Capture the cell that displays the provided text and extract its [x, y] central coordinate. 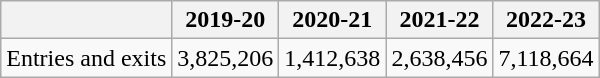
2021-22 [440, 20]
2020-21 [332, 20]
2,638,456 [440, 58]
1,412,638 [332, 58]
Entries and exits [86, 58]
2019-20 [226, 20]
2022-23 [546, 20]
3,825,206 [226, 58]
7,118,664 [546, 58]
